Search for the cell housing the specified text and yield its [x, y] center coordinate. 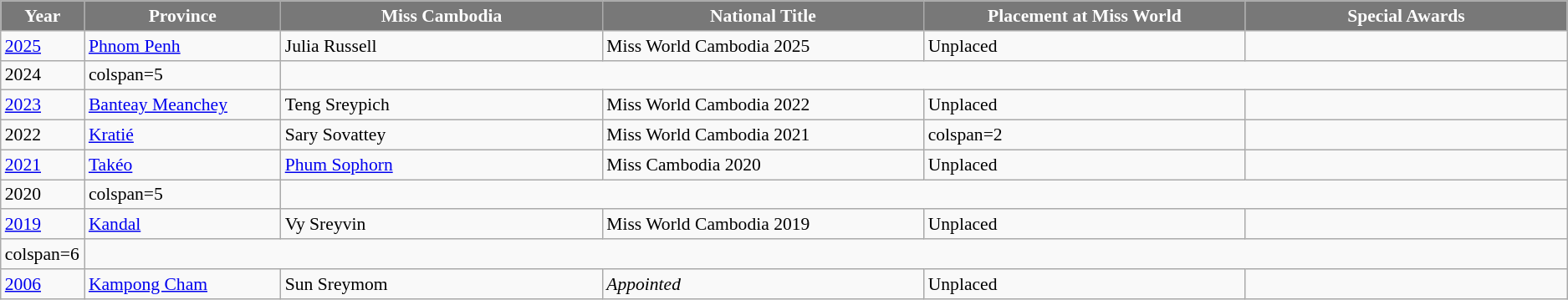
Placement at Miss World [1085, 16]
Miss Cambodia 2020 [763, 165]
Kampong Cham [182, 284]
2025 [43, 46]
Miss World Cambodia 2025 [763, 46]
Appointed [763, 284]
Banteay Meanchey [182, 105]
Phum Sophorn [442, 165]
2020 [43, 195]
Miss World Cambodia 2021 [763, 135]
Takéo [182, 165]
Sary Sovattey [442, 135]
Special Awards [1407, 16]
Year [43, 16]
colspan=6 [43, 254]
Kratié [182, 135]
2024 [43, 75]
Vy Sreyvin [442, 225]
2023 [43, 105]
Miss World Cambodia 2022 [763, 105]
colspan=2 [1085, 135]
Phnom Penh [182, 46]
2022 [43, 135]
Julia Russell [442, 46]
Miss Cambodia [442, 16]
Province [182, 16]
2006 [43, 284]
National Title [763, 16]
2021 [43, 165]
2019 [43, 225]
Teng Sreypich [442, 105]
Miss World Cambodia 2019 [763, 225]
Kandal [182, 225]
Sun Sreymom [442, 284]
